Return [x, y] of the center of cell containing provided text 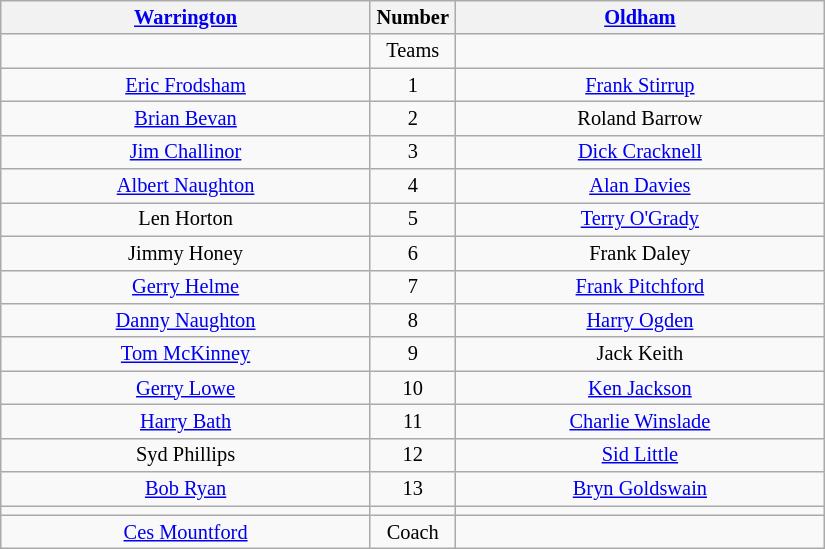
Frank Pitchford [640, 287]
Roland Barrow [640, 118]
9 [412, 354]
Jimmy Honey [186, 253]
Charlie Winslade [640, 421]
7 [412, 287]
Frank Stirrup [640, 85]
Alan Davies [640, 186]
13 [412, 489]
Syd Phillips [186, 455]
Len Horton [186, 219]
6 [412, 253]
1 [412, 85]
4 [412, 186]
Brian Bevan [186, 118]
Ces Mountford [186, 532]
5 [412, 219]
Eric Frodsham [186, 85]
Jack Keith [640, 354]
Teams [412, 51]
11 [412, 421]
Frank Daley [640, 253]
Harry Bath [186, 421]
Gerry Helme [186, 287]
Coach [412, 532]
Terry O'Grady [640, 219]
12 [412, 455]
Oldham [640, 17]
Dick Cracknell [640, 152]
2 [412, 118]
Danny Naughton [186, 320]
Number [412, 17]
Tom McKinney [186, 354]
Harry Ogden [640, 320]
Sid Little [640, 455]
Warrington [186, 17]
Ken Jackson [640, 388]
3 [412, 152]
Albert Naughton [186, 186]
Gerry Lowe [186, 388]
Jim Challinor [186, 152]
8 [412, 320]
Bryn Goldswain [640, 489]
Bob Ryan [186, 489]
10 [412, 388]
